Scan for the cell matching the given text and deliver its (x, y) coordinate at center. 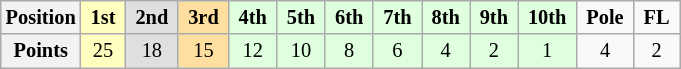
6th (349, 17)
Pole (604, 17)
1 (547, 51)
12 (253, 51)
9th (494, 17)
Position (41, 17)
8th (446, 17)
18 (152, 51)
6 (397, 51)
3rd (203, 17)
10 (301, 51)
4th (253, 17)
10th (547, 17)
15 (203, 51)
2nd (152, 17)
8 (349, 51)
Points (41, 51)
5th (301, 17)
1st (104, 17)
7th (397, 17)
25 (104, 51)
FL (657, 17)
